Extract the (x, y) coordinate from the center of the cell holding the provided text.  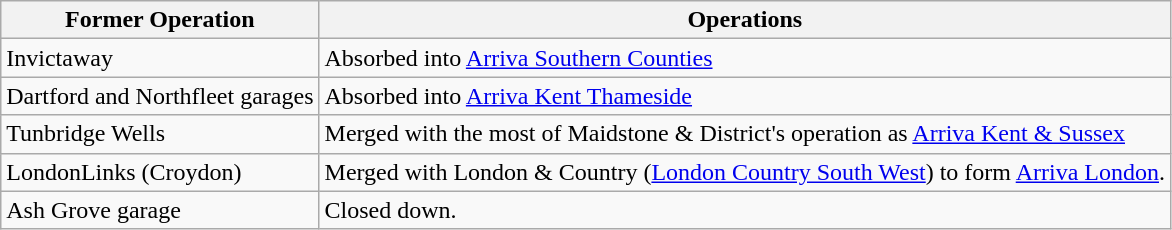
Merged with London & Country (London Country South West) to form Arriva London. (745, 172)
Absorbed into Arriva Southern Counties (745, 58)
Closed down. (745, 210)
Tunbridge Wells (160, 134)
Ash Grove garage (160, 210)
LondonLinks (Croydon) (160, 172)
Invictaway (160, 58)
Operations (745, 20)
Absorbed into Arriva Kent Thameside (745, 96)
Former Operation (160, 20)
Merged with the most of Maidstone & District's operation as Arriva Kent & Sussex (745, 134)
Dartford and Northfleet garages (160, 96)
